Output the [X, Y] coordinate of the center of the cell containing the given text.  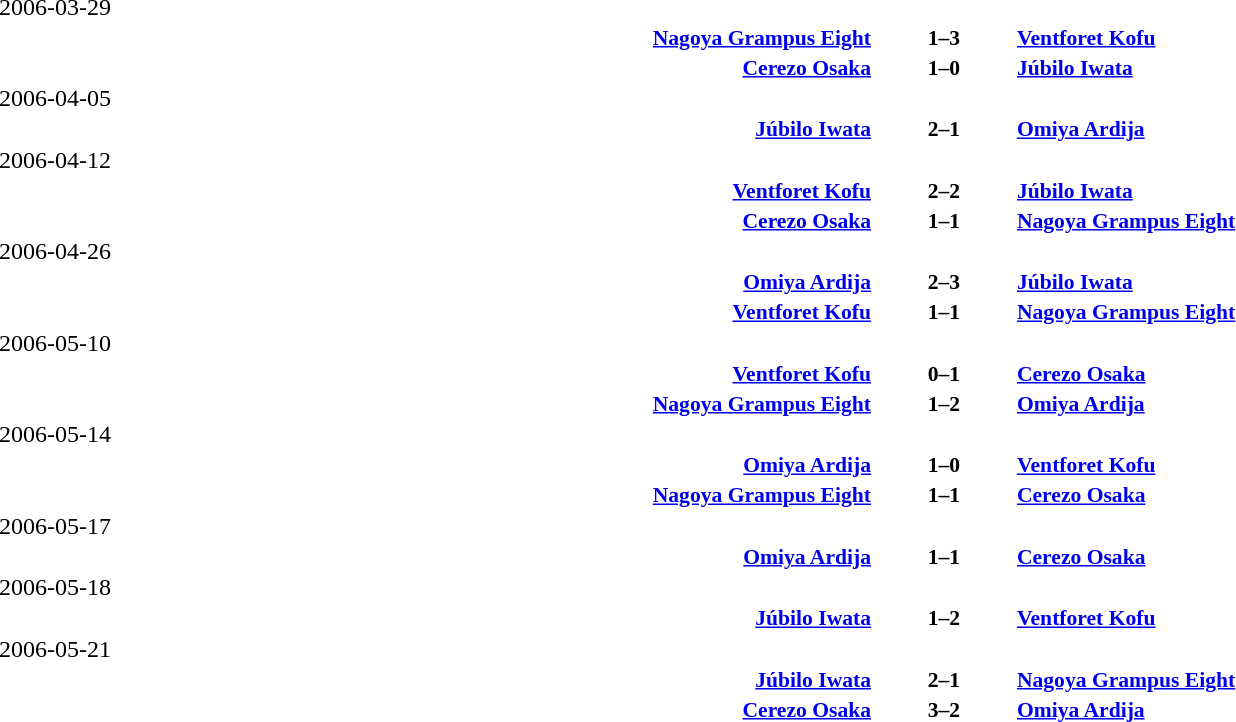
0–1 [944, 374]
2–3 [944, 282]
2–2 [944, 190]
1–3 [944, 38]
